Return (x, y) of the center of cell containing provided text 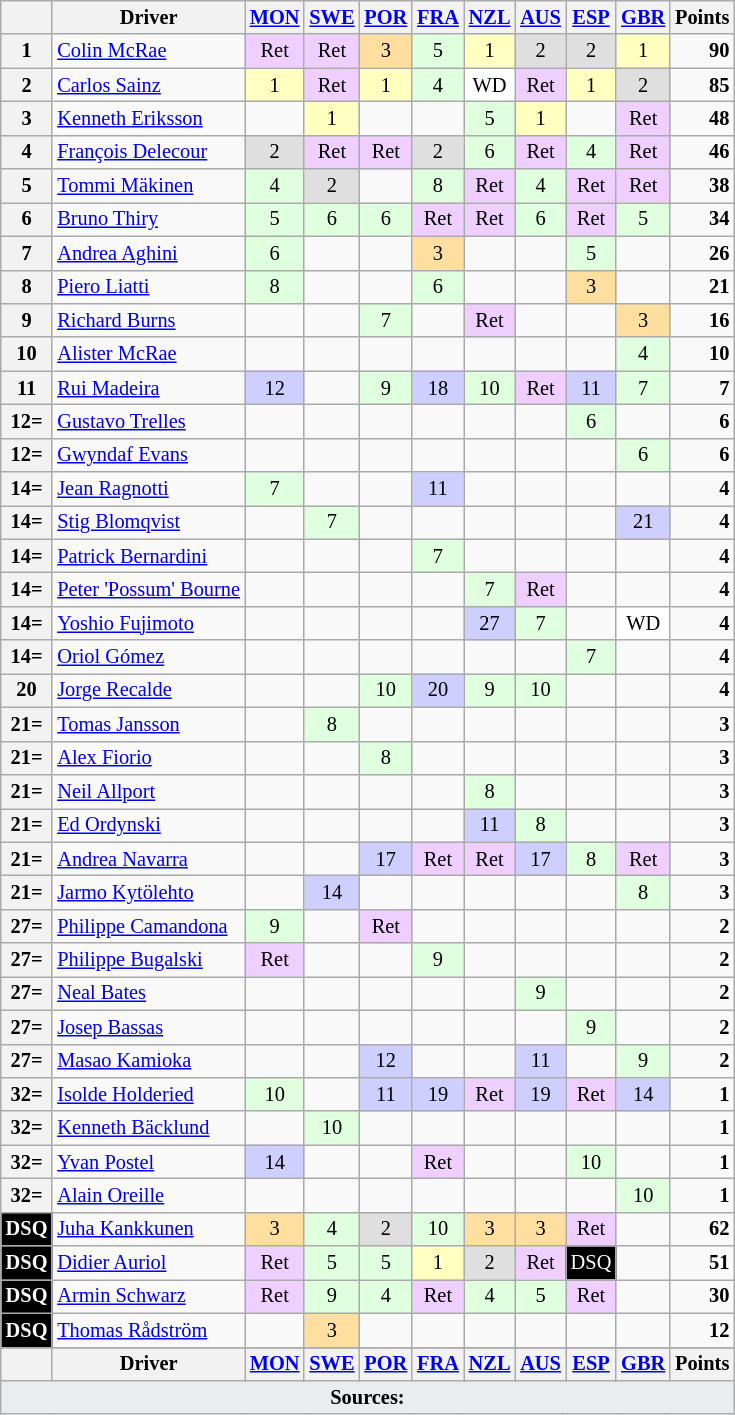
Oriol Gómez (148, 657)
26 (702, 253)
46 (702, 152)
Stig Blomqvist (148, 522)
Neil Allport (148, 791)
38 (702, 186)
Armin Schwarz (148, 1296)
Yvan Postel (148, 1162)
Piero Liatti (148, 287)
48 (702, 118)
Jarmo Kytölehto (148, 892)
Isolde Holderied (148, 1094)
Bruno Thiry (148, 219)
Alister McRae (148, 354)
30 (702, 1296)
Kenneth Bäcklund (148, 1128)
Jean Ragnotti (148, 489)
Patrick Bernardini (148, 556)
27 (490, 623)
Andrea Navarra (148, 859)
Alain Oreille (148, 1195)
Tomas Jansson (148, 724)
Juha Kankkunen (148, 1229)
Gwyndaf Evans (148, 455)
Andrea Aghini (148, 253)
16 (702, 320)
51 (702, 1263)
Rui Madeira (148, 388)
Neal Bates (148, 993)
Colin McRae (148, 51)
Yoshio Fujimoto (148, 623)
François Delecour (148, 152)
Josep Bassas (148, 1027)
18 (438, 388)
Jorge Recalde (148, 690)
Tommi Mäkinen (148, 186)
Sources: (368, 1397)
Philippe Camandona (148, 926)
90 (702, 51)
Ed Ordynski (148, 825)
85 (702, 85)
Carlos Sainz (148, 85)
Richard Burns (148, 320)
Peter 'Possum' Bourne (148, 589)
Philippe Bugalski (148, 960)
Didier Auriol (148, 1263)
62 (702, 1229)
Kenneth Eriksson (148, 118)
Masao Kamioka (148, 1061)
Thomas Rådström (148, 1330)
34 (702, 219)
Gustavo Trelles (148, 421)
Alex Fiorio (148, 758)
